Identify which cell holds the provided text, then report its [x, y] central coordinate. 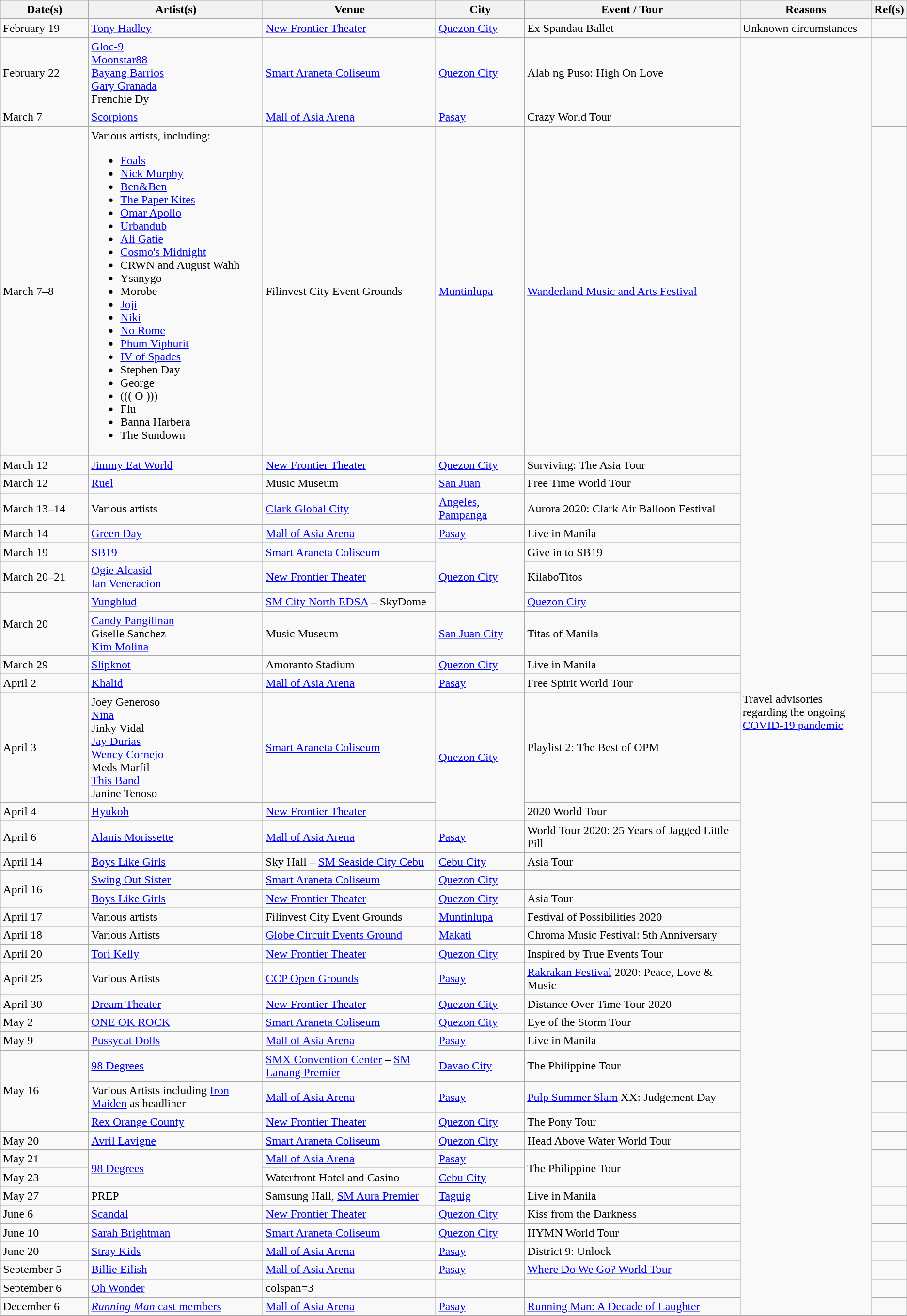
May 20 [45, 1141]
April 2 [45, 683]
April 14 [45, 862]
Khalid [176, 683]
Pulp Summer Slam XX: Judgement Day [633, 1098]
San Juan City [481, 634]
Event / Tour [633, 10]
Crazy World Tour [633, 117]
March 7 [45, 117]
April 25 [45, 978]
June 6 [45, 1214]
March 19 [45, 552]
March 7–8 [45, 291]
Aurora 2020: Clark Air Balloon Festival [633, 509]
Artist(s) [176, 10]
Clark Global City [350, 509]
Ogie AlcasidIan Veneracion [176, 576]
April 30 [45, 1004]
Alanis Morissette [176, 837]
March 29 [45, 665]
May 9 [45, 1040]
Festival of Possibilities 2020 [633, 917]
Hyukoh [176, 812]
April 20 [45, 954]
Chroma Music Festival: 5th Anniversary [633, 935]
Tony Hadley [176, 28]
Alab ng Puso: High On Love [633, 73]
District 9: Unlock [633, 1251]
SM City North EDSA – SkyDome [350, 602]
Free Time World Tour [633, 483]
May 21 [45, 1159]
SMX Convention Center – SM Lanang Premier [350, 1066]
Travel advisories regarding the ongoing COVID-19 pandemic [806, 712]
Stray Kids [176, 1251]
May 16 [45, 1091]
Pussycat Dolls [176, 1040]
ONE OK ROCK [176, 1022]
Running Man cast members [176, 1306]
Various Artists including Iron Maiden as headliner [176, 1098]
CCP Open Grounds [350, 978]
Avril Lavigne [176, 1141]
Unknown circumstances [806, 28]
Waterfront Hotel and Casino [350, 1177]
February 22 [45, 73]
Makati [481, 935]
Amoranto Stadium [350, 665]
Running Man: A Decade of Laughter [633, 1306]
Davao City [481, 1066]
Yungblud [176, 602]
Head Above Water World Tour [633, 1141]
City [481, 10]
Gloc-9Moonstar88Bayang BarriosGary GranadaFrenchie Dy [176, 73]
March 20–21 [45, 576]
Sky Hall – SM Seaside City Cebu [350, 862]
March 20 [45, 624]
Billie Eilish [176, 1270]
Sarah Brightman [176, 1233]
Scorpions [176, 117]
Samsung Hall, SM Aura Premier [350, 1196]
Oh Wonder [176, 1288]
San Juan [481, 483]
Ex Spandau Ballet [633, 28]
Candy PangilinanGiselle SanchezKim Molina [176, 634]
Ref(s) [889, 10]
Surviving: The Asia Tour [633, 465]
Venue [350, 10]
Date(s) [45, 10]
Angeles, Pampanga [481, 509]
Slipknot [176, 665]
The Pony Tour [633, 1122]
March 13–14 [45, 509]
April 17 [45, 917]
April 16 [45, 889]
Ruel [176, 483]
Wanderland Music and Arts Festival [633, 291]
March 14 [45, 533]
Titas of Manila [633, 634]
Reasons [806, 10]
Kiss from the Darkness [633, 1214]
June 20 [45, 1251]
Rex Orange County [176, 1122]
April 18 [45, 935]
Green Day [176, 533]
Inspired by True Events Tour [633, 954]
HYMN World Tour [633, 1233]
KilaboTitos [633, 576]
2020 World Tour [633, 812]
PREP [176, 1196]
Where Do We Go? World Tour [633, 1270]
Free Spirit World Tour [633, 683]
April 6 [45, 837]
Rakrakan Festival 2020: Peace, Love & Music [633, 978]
Jimmy Eat World [176, 465]
April 4 [45, 812]
colspan=3 [350, 1288]
February 19 [45, 28]
World Tour 2020: 25 Years of Jagged Little Pill [633, 837]
Globe Circuit Events Ground [350, 935]
Taguig [481, 1196]
May 27 [45, 1196]
Playlist 2: The Best of OPM [633, 748]
Eye of the Storm Tour [633, 1022]
April 3 [45, 748]
December 6 [45, 1306]
Swing Out Sister [176, 880]
Give in to SB19 [633, 552]
September 5 [45, 1270]
June 10 [45, 1233]
SB19 [176, 552]
Dream Theater [176, 1004]
May 2 [45, 1022]
Distance Over Time Tour 2020 [633, 1004]
September 6 [45, 1288]
May 23 [45, 1177]
Scandal [176, 1214]
Joey GenerosoNinaJinky VidalJay DuriasWency CornejoMeds MarfilThis BandJanine Tenoso [176, 748]
Tori Kelly [176, 954]
